Detect which cell encompasses the target text, then output its [X, Y] center coordinate. 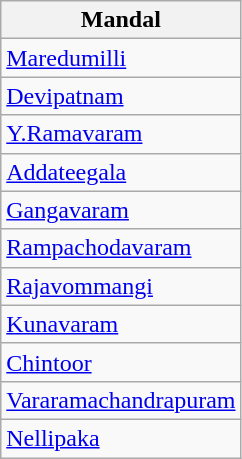
Gangavaram [121, 210]
Rampachodavaram [121, 248]
Chintoor [121, 362]
Rajavommangi [121, 286]
Devipatnam [121, 96]
Y.Ramavaram [121, 134]
Addateegala [121, 172]
Mandal [121, 20]
Kunavaram [121, 324]
Vararamachandrapuram [121, 400]
Maredumilli [121, 58]
Nellipaka [121, 438]
